Find where the given text appears and provide that cell's center as (X, Y) coordinate. 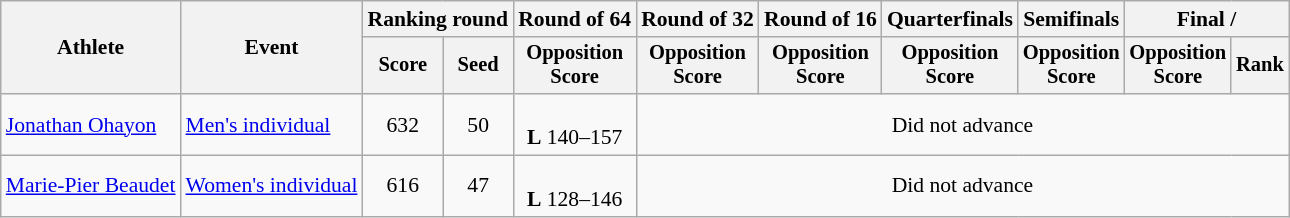
Women's individual (272, 186)
616 (402, 186)
Event (272, 48)
Quarterfinals (950, 19)
Semifinals (1072, 19)
Score (402, 66)
632 (402, 124)
Ranking round (438, 19)
Round of 64 (574, 19)
50 (478, 124)
Seed (478, 66)
Final / (1206, 19)
Men's individual (272, 124)
Marie-Pier Beaudet (91, 186)
Round of 16 (820, 19)
L 140–157 (574, 124)
Athlete (91, 48)
47 (478, 186)
L 128–146 (574, 186)
Jonathan Ohayon (91, 124)
Round of 32 (698, 19)
Rank (1260, 66)
